Return the (x, y) coordinate for the center point of the cell that contains the specified text.  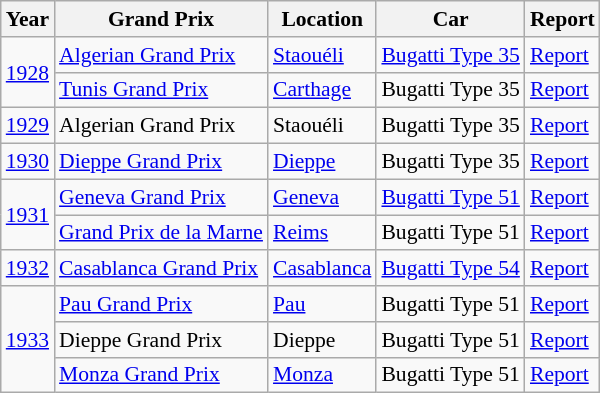
Tunis Grand Prix (161, 90)
Geneva Grand Prix (161, 197)
Casablanca (322, 269)
1928 (28, 72)
Monza (322, 375)
Location (322, 19)
1933 (28, 340)
1930 (28, 162)
Pau Grand Prix (161, 304)
Grand Prix (161, 19)
Reims (322, 233)
1929 (28, 126)
Bugatti Type 54 (450, 269)
Car (450, 19)
Geneva (322, 197)
1931 (28, 214)
Monza Grand Prix (161, 375)
Casablanca Grand Prix (161, 269)
Pau (322, 304)
Year (28, 19)
Grand Prix de la Marne (161, 233)
Carthage (322, 90)
1932 (28, 269)
